Return the (x, y) coordinate for the center point of the cell that contains the specified text.  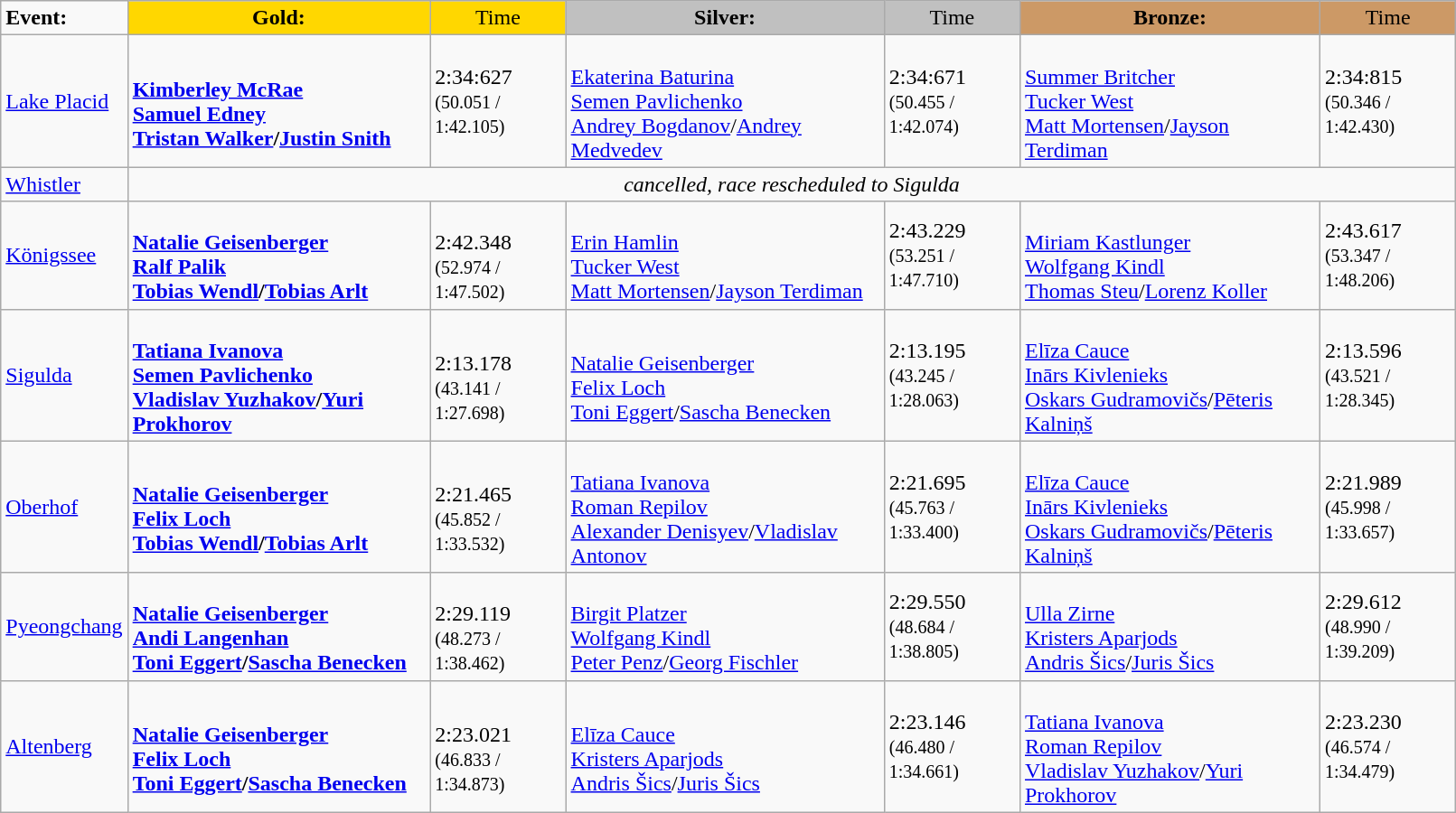
Lake Placid (64, 101)
Bronze: (1169, 18)
2:23.021(46.833 / 1:34.873) (498, 746)
Natalie GeisenbergerFelix LochTobias Wendl/Tobias Arlt (278, 507)
Sigulda (64, 375)
2:13.178(43.141 / 1:27.698) (498, 375)
2:34:627(50.051 / 1:42.105) (498, 101)
Erin HamlinTucker WestMatt Mortensen/Jayson Terdiman (725, 255)
cancelled, race rescheduled to Sigulda (792, 184)
Tatiana IvanovaRoman RepilovAlexander Denisyev/Vladislav Antonov (725, 507)
Birgit PlatzerWolfgang KindlPeter Penz/Georg Fischler (725, 627)
2:43.229(53.251 / 1:47.710) (952, 255)
Altenberg (64, 746)
Oberhof (64, 507)
Königssee (64, 255)
2:13.596(43.521 / 1:28.345) (1387, 375)
Tatiana IvanovaSemen PavlichenkoVladislav Yuzhakov/Yuri Prokhorov (278, 375)
2:23.230(46.574 / 1:34.479) (1387, 746)
Ekaterina BaturinaSemen PavlichenkoAndrey Bogdanov/Andrey Medvedev (725, 101)
Gold: (278, 18)
Silver: (725, 18)
2:21.465(45.852 / 1:33.532) (498, 507)
Miriam KastlungerWolfgang KindlThomas Steu/Lorenz Koller (1169, 255)
2:21.695(45.763 / 1:33.400) (952, 507)
2:34:671(50.455 / 1:42.074) (952, 101)
Ulla ZirneKristers AparjodsAndris Šics/Juris Šics (1169, 627)
Kimberley McRaeSamuel EdneyTristan Walker/Justin Snith (278, 101)
Summer BritcherTucker WestMatt Mortensen/Jayson Terdiman (1169, 101)
2:34:815(50.346 / 1:42.430) (1387, 101)
Event: (64, 18)
2:21.989(45.998 / 1:33.657) (1387, 507)
Pyeongchang (64, 627)
Elīza CauceKristers AparjodsAndris Šics/Juris Šics (725, 746)
Natalie GeisenbergerRalf PalikTobias Wendl/Tobias Arlt (278, 255)
2:29.612(48.990 / 1:39.209) (1387, 627)
2:23.146(46.480 / 1:34.661) (952, 746)
2:29.119(48.273 / 1:38.462) (498, 627)
Natalie GeisenbergerAndi LangenhanToni Eggert/Sascha Benecken (278, 627)
2:43.617(53.347 / 1:48.206) (1387, 255)
Whistler (64, 184)
2:13.195(43.245 / 1:28.063) (952, 375)
2:42.348(52.974 / 1:47.502) (498, 255)
2:29.550(48.684 / 1:38.805) (952, 627)
Tatiana IvanovaRoman RepilovVladislav Yuzhakov/Yuri Prokhorov (1169, 746)
